Extract the (X, Y) coordinate from the center of the cell holding the provided text.  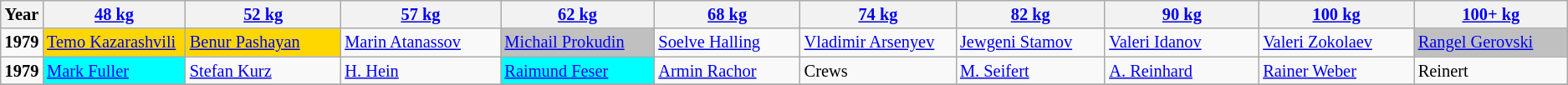
Valeri Idanov (1182, 42)
Soelve Halling (727, 42)
82 kg (1030, 14)
Armin Rachor (727, 71)
Stefan Kurz (263, 71)
57 kg (420, 14)
A. Reinhard (1182, 71)
Year (22, 14)
Rainer Weber (1336, 71)
74 kg (878, 14)
90 kg (1182, 14)
Marin Atanassov (420, 42)
Temo Kazarashvili (114, 42)
Reinert (1491, 71)
Michail Prokudin (578, 42)
Benur Pashayan (263, 42)
62 kg (578, 14)
Crews (878, 71)
68 kg (727, 14)
100 kg (1336, 14)
M. Seifert (1030, 71)
Jewgeni Stamov (1030, 42)
Rangel Gerovski (1491, 42)
H. Hein (420, 71)
Valeri Zokolaev (1336, 42)
Raimund Feser (578, 71)
100+ kg (1491, 14)
48 kg (114, 14)
Mark Fuller (114, 71)
Vladimir Arsenyev (878, 42)
52 kg (263, 14)
